Extract the [X, Y] coordinate from the center of the cell holding the provided text.  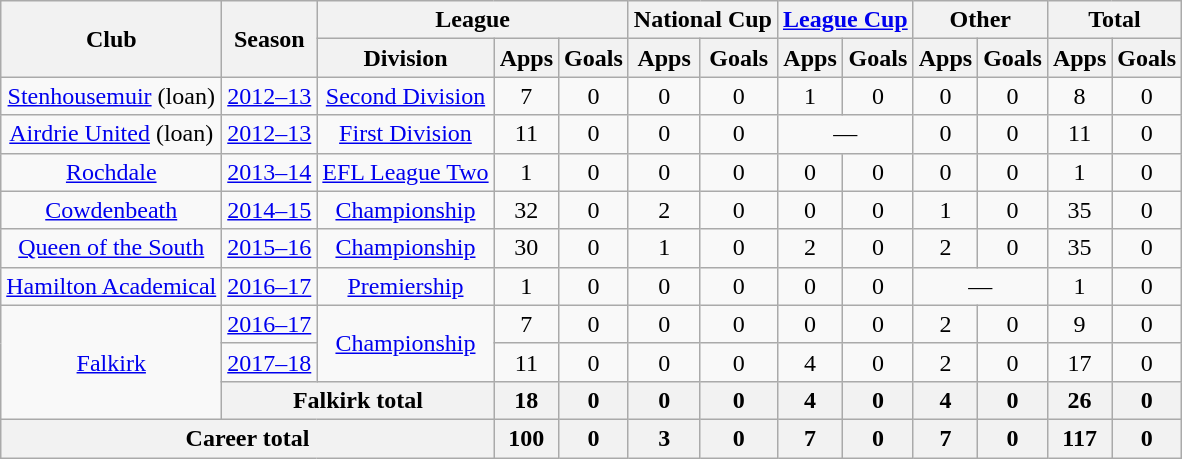
8 [1079, 96]
2014–15 [270, 210]
Hamilton Academical [112, 286]
3 [664, 438]
26 [1079, 400]
Cowdenbeath [112, 210]
Stenhousemuir (loan) [112, 96]
30 [526, 248]
100 [526, 438]
Career total [248, 438]
Division [406, 58]
Total [1114, 20]
32 [526, 210]
Rochdale [112, 172]
EFL League Two [406, 172]
Falkirk total [358, 400]
Club [112, 39]
2015–16 [270, 248]
Falkirk [112, 362]
Other [980, 20]
League [473, 20]
Queen of the South [112, 248]
Premiership [406, 286]
National Cup [702, 20]
117 [1079, 438]
17 [1079, 362]
18 [526, 400]
2017–18 [270, 362]
9 [1079, 324]
Second Division [406, 96]
First Division [406, 134]
2013–14 [270, 172]
League Cup [845, 20]
Airdrie United (loan) [112, 134]
Season [270, 39]
